Locate the cell with the specified text and output its [x, y] center coordinate. 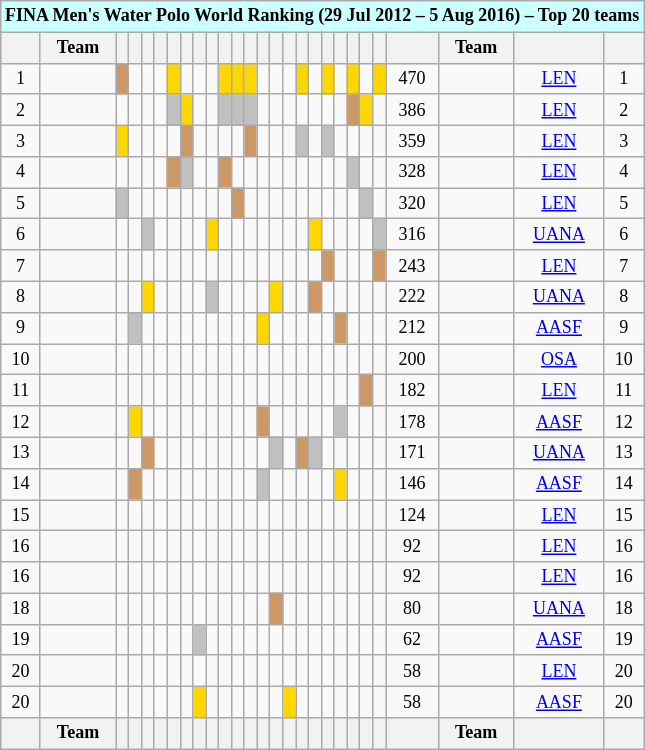
182 [412, 390]
222 [412, 296]
171 [412, 452]
62 [412, 640]
359 [412, 140]
243 [412, 266]
OSA [559, 360]
328 [412, 172]
470 [412, 78]
178 [412, 422]
316 [412, 234]
FINA Men's Water Polo World Ranking (29 Jul 2012 – 5 Aug 2016) – Top 20 teams [322, 16]
124 [412, 516]
320 [412, 204]
146 [412, 484]
386 [412, 110]
80 [412, 608]
212 [412, 328]
200 [412, 360]
